For the text-containing cell, return its midpoint in (X, Y) coordinate format. 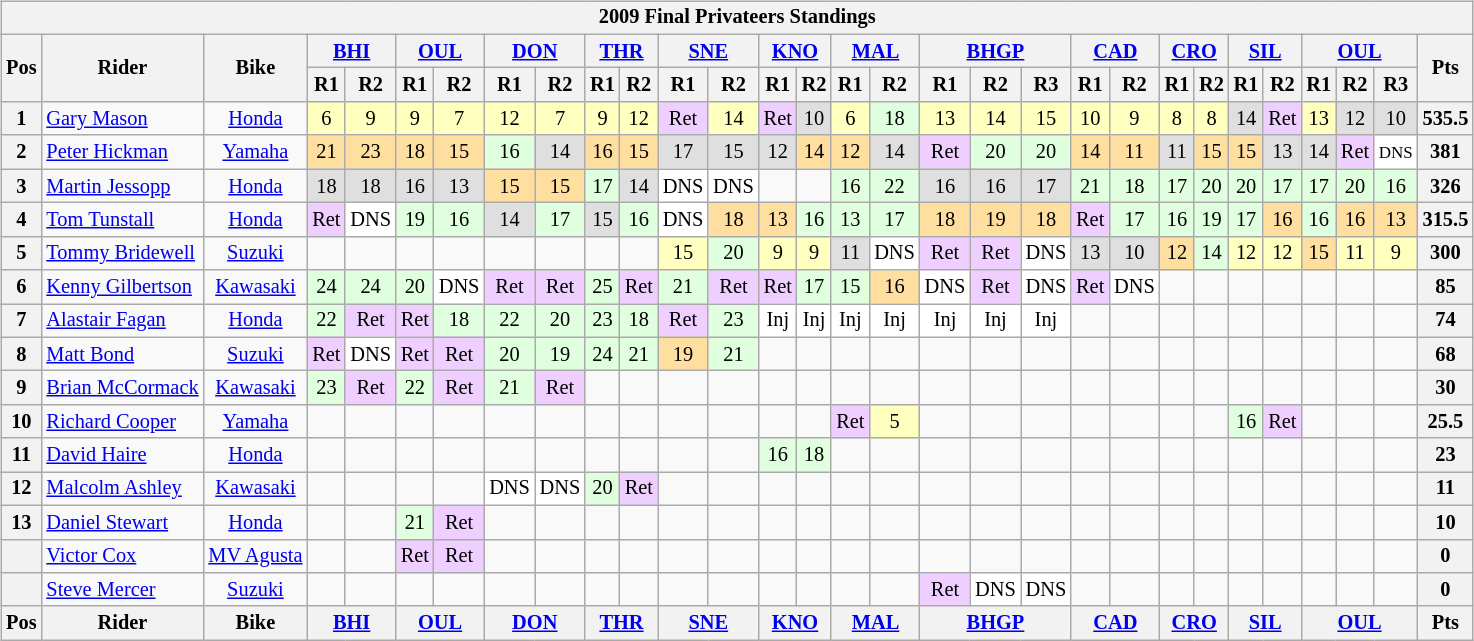
Malcolm Ashley (122, 489)
74 (1446, 321)
1 (21, 119)
Matt Bond (122, 354)
Kenny Gilbertson (122, 287)
381 (1446, 152)
25 (602, 287)
4 (21, 220)
326 (1446, 186)
Tom Tunstall (122, 220)
85 (1446, 287)
Brian McCormack (122, 388)
3 (21, 186)
Alastair Fagan (122, 321)
315.5 (1446, 220)
30 (1446, 388)
Martin Jessopp (122, 186)
Victor Cox (122, 556)
Daniel Stewart (122, 522)
535.5 (1446, 119)
Richard Cooper (122, 422)
300 (1446, 253)
Gary Mason (122, 119)
25.5 (1446, 422)
68 (1446, 354)
MV Agusta (255, 556)
David Haire (122, 455)
Steve Mercer (122, 590)
Tommy Bridewell (122, 253)
2009 Final Privateers Standings (737, 18)
2 (21, 152)
Peter Hickman (122, 152)
